Capture the cell that displays the provided text and extract its (x, y) central coordinate. 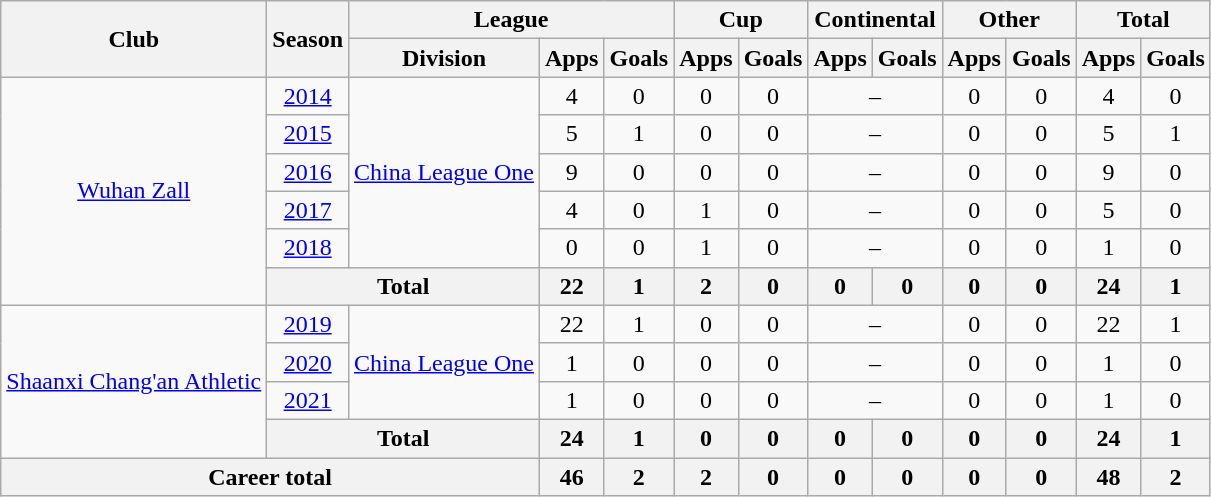
2015 (308, 134)
2019 (308, 324)
Shaanxi Chang'an Athletic (134, 381)
Club (134, 39)
2020 (308, 362)
2017 (308, 210)
Wuhan Zall (134, 191)
48 (1108, 477)
2018 (308, 248)
Division (444, 58)
Season (308, 39)
46 (572, 477)
Career total (270, 477)
Continental (875, 20)
2021 (308, 400)
2014 (308, 96)
Other (1009, 20)
League (512, 20)
2016 (308, 172)
Cup (741, 20)
